Output the [X, Y] coordinate of the center of the cell containing the given text.  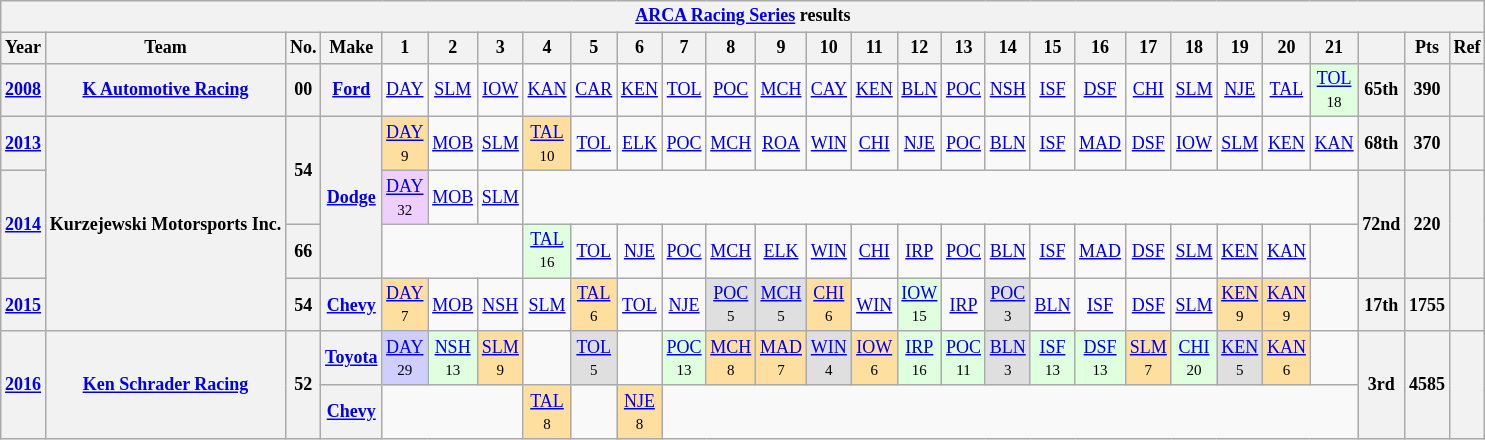
DAY [405, 90]
ISF13 [1052, 358]
Pts [1428, 48]
DAY32 [405, 197]
21 [1334, 48]
TAL6 [594, 305]
2015 [24, 305]
DAY9 [405, 144]
10 [828, 48]
IOW6 [874, 358]
20 [1287, 48]
SLM7 [1148, 358]
66 [304, 251]
TAL10 [547, 144]
17th [1382, 305]
00 [304, 90]
220 [1428, 224]
14 [1008, 48]
IOW15 [920, 305]
K Automotive Racing [165, 90]
CHI6 [828, 305]
3 [500, 48]
Team [165, 48]
6 [640, 48]
KEN5 [1240, 358]
68th [1382, 144]
9 [782, 48]
BLN3 [1008, 358]
ROA [782, 144]
17 [1148, 48]
8 [731, 48]
POC13 [684, 358]
Year [24, 48]
DSF13 [1100, 358]
13 [964, 48]
DAY7 [405, 305]
52 [304, 384]
4585 [1428, 384]
16 [1100, 48]
TAL [1287, 90]
15 [1052, 48]
1 [405, 48]
CAY [828, 90]
2014 [24, 224]
POC11 [964, 358]
Ref [1467, 48]
KEN9 [1240, 305]
MCH8 [731, 358]
CHI20 [1194, 358]
TOL18 [1334, 90]
POC5 [731, 305]
WIN4 [828, 358]
7 [684, 48]
MCH5 [782, 305]
POC3 [1008, 305]
4 [547, 48]
TAL16 [547, 251]
No. [304, 48]
11 [874, 48]
TOL5 [594, 358]
3rd [1382, 384]
IRP16 [920, 358]
TAL8 [547, 412]
NSH13 [453, 358]
SLM9 [500, 358]
19 [1240, 48]
2013 [24, 144]
ARCA Racing Series results [743, 16]
Toyota [352, 358]
72nd [1382, 224]
Ford [352, 90]
CAR [594, 90]
DAY29 [405, 358]
12 [920, 48]
2008 [24, 90]
NJE8 [640, 412]
KAN9 [1287, 305]
18 [1194, 48]
5 [594, 48]
Ken Schrader Racing [165, 384]
KAN6 [1287, 358]
1755 [1428, 305]
370 [1428, 144]
2016 [24, 384]
2 [453, 48]
65th [1382, 90]
MAD7 [782, 358]
Dodge [352, 198]
Kurzejewski Motorsports Inc. [165, 224]
Make [352, 48]
390 [1428, 90]
